From the cell containing the given text, extract its center point as (X, Y) coordinate. 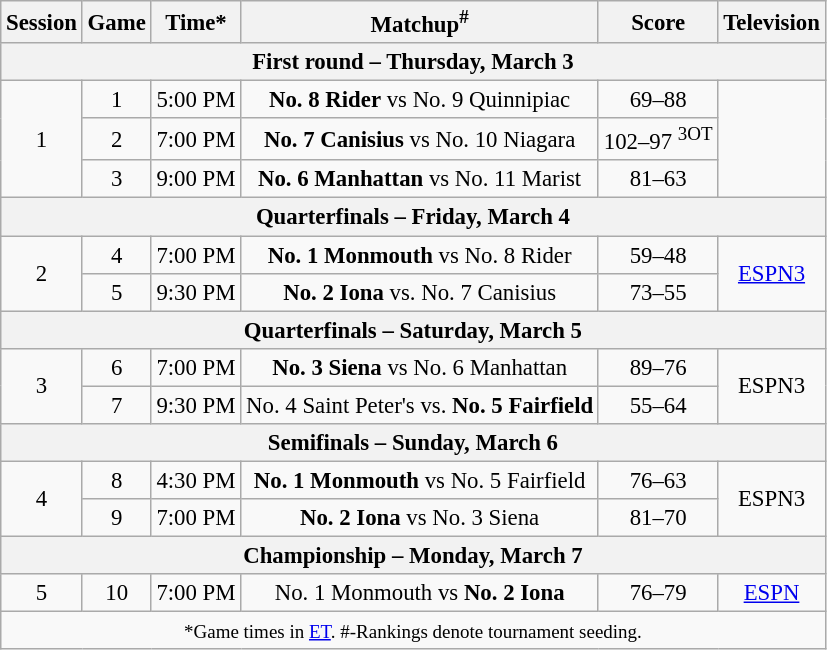
Semifinals – Sunday, March 6 (413, 443)
7 (116, 405)
55–64 (658, 405)
No. 8 Rider vs No. 9 Quinnipiac (420, 100)
No. 1 Monmouth vs No. 5 Fairfield (420, 480)
No. 3 Siena vs No. 6 Manhattan (420, 367)
Matchup# (420, 22)
6 (116, 367)
Quarterfinals – Saturday, March 5 (413, 330)
89–76 (658, 367)
102–97 3OT (658, 139)
Score (658, 22)
4:30 PM (196, 480)
No. 2 Iona vs. No. 7 Canisius (420, 292)
10 (116, 593)
Game (116, 22)
73–55 (658, 292)
*Game times in ET. #-Rankings denote tournament seeding. (413, 631)
Quarterfinals – Friday, March 4 (413, 217)
76–63 (658, 480)
Championship – Monday, March 7 (413, 555)
Time* (196, 22)
No. 1 Monmouth vs No. 2 Iona (420, 593)
Session (42, 22)
5:00 PM (196, 100)
No. 7 Canisius vs No. 10 Niagara (420, 139)
8 (116, 480)
No. 1 Monmouth vs No. 8 Rider (420, 255)
9 (116, 518)
ESPN (772, 593)
59–48 (658, 255)
9:00 PM (196, 179)
76–79 (658, 593)
69–88 (658, 100)
No. 6 Manhattan vs No. 11 Marist (420, 179)
81–63 (658, 179)
No. 2 Iona vs No. 3 Siena (420, 518)
First round – Thursday, March 3 (413, 62)
Television (772, 22)
81–70 (658, 518)
No. 4 Saint Peter's vs. No. 5 Fairfield (420, 405)
